Pinpoint the cell where the given text exists, returning its [x, y] midpoint coordinate. 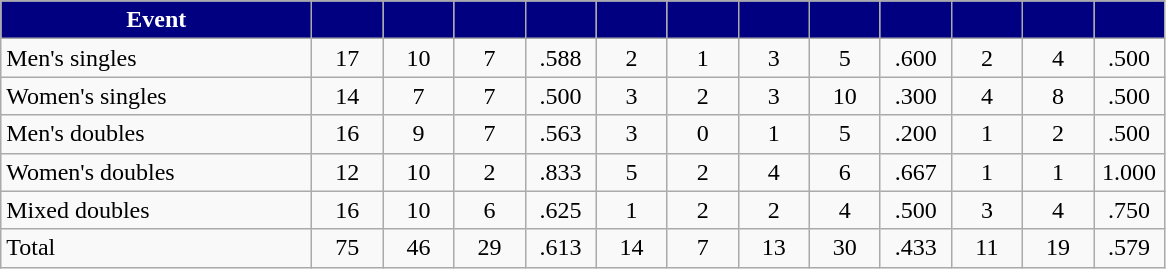
.300 [916, 96]
30 [844, 248]
9 [418, 134]
29 [490, 248]
.667 [916, 172]
0 [702, 134]
Women's doubles [156, 172]
.613 [560, 248]
Women's singles [156, 96]
Men's singles [156, 58]
19 [1058, 248]
Men's doubles [156, 134]
75 [348, 248]
8 [1058, 96]
.833 [560, 172]
.200 [916, 134]
11 [986, 248]
.600 [916, 58]
17 [348, 58]
1.000 [1130, 172]
.563 [560, 134]
.588 [560, 58]
.625 [560, 210]
Total [156, 248]
.579 [1130, 248]
13 [774, 248]
12 [348, 172]
46 [418, 248]
.750 [1130, 210]
Event [156, 20]
.433 [916, 248]
Mixed doubles [156, 210]
